Pinpoint the cell where the given text exists, returning its [x, y] midpoint coordinate. 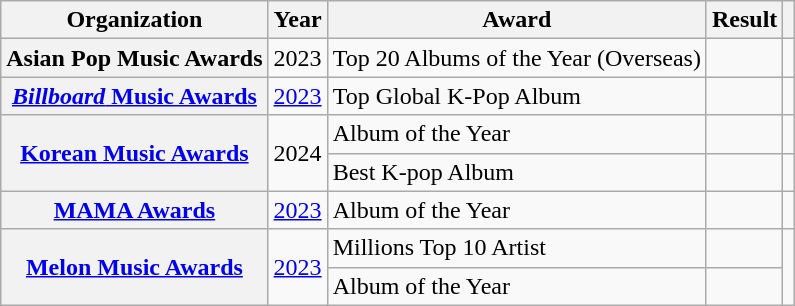
Year [298, 20]
Top 20 Albums of the Year (Overseas) [516, 58]
Asian Pop Music Awards [134, 58]
Melon Music Awards [134, 267]
Organization [134, 20]
Best K-pop Album [516, 172]
2024 [298, 153]
Korean Music Awards [134, 153]
Millions Top 10 Artist [516, 248]
Top Global K-Pop Album [516, 96]
Billboard Music Awards [134, 96]
Result [744, 20]
MAMA Awards [134, 210]
Award [516, 20]
